Pinpoint the cell where the given text exists, returning its (x, y) midpoint coordinate. 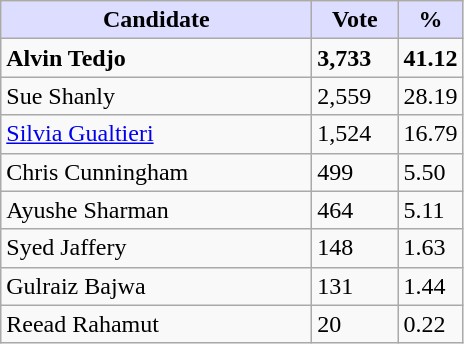
Candidate (156, 20)
Gulraiz Bajwa (156, 286)
16.79 (430, 134)
148 (355, 248)
Chris Cunningham (156, 172)
5.50 (430, 172)
Alvin Tedjo (156, 58)
Syed Jaffery (156, 248)
28.19 (430, 96)
Vote (355, 20)
Silvia Gualtieri (156, 134)
0.22 (430, 324)
3,733 (355, 58)
2,559 (355, 96)
Sue Shanly (156, 96)
20 (355, 324)
131 (355, 286)
1.44 (430, 286)
499 (355, 172)
41.12 (430, 58)
Reead Rahamut (156, 324)
1.63 (430, 248)
Ayushe Sharman (156, 210)
1,524 (355, 134)
5.11 (430, 210)
464 (355, 210)
% (430, 20)
